Return the (X, Y) coordinate for the center point of the cell that contains the specified text.  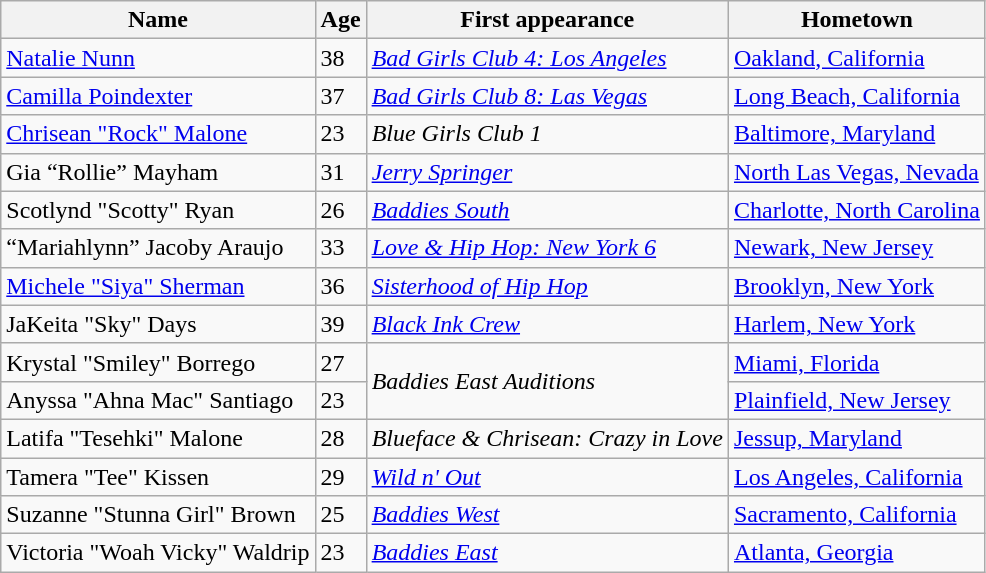
28 (340, 438)
39 (340, 324)
Tamera "Tee" Kissen (158, 477)
Blue Girls Club 1 (547, 134)
Sisterhood of Hip Hop (547, 286)
Harlem, New York (856, 324)
Newark, New Jersey (856, 248)
26 (340, 210)
Hometown (856, 20)
Age (340, 20)
Long Beach, California (856, 96)
Baddies East Auditions (547, 381)
JaKeita "Sky" Days (158, 324)
Name (158, 20)
Krystal "Smiley" Borrego (158, 362)
36 (340, 286)
Charlotte, North Carolina (856, 210)
Michele "Siya" Sherman (158, 286)
Natalie Nunn (158, 58)
38 (340, 58)
Baltimore, Maryland (856, 134)
Love & Hip Hop: New York 6 (547, 248)
Brooklyn, New York (856, 286)
33 (340, 248)
37 (340, 96)
Scotlynd "Scotty" Ryan (158, 210)
Baddies South (547, 210)
27 (340, 362)
First appearance (547, 20)
25 (340, 515)
Victoria "Woah Vicky" Waldrip (158, 553)
Jerry Springer (547, 172)
Miami, Florida (856, 362)
Wild n' Out (547, 477)
31 (340, 172)
Oakland, California (856, 58)
Jessup, Maryland (856, 438)
North Las Vegas, Nevada (856, 172)
Baddies West (547, 515)
Baddies East (547, 553)
Bad Girls Club 8: Las Vegas (547, 96)
Black Ink Crew (547, 324)
Chrisean "Rock" Malone (158, 134)
Bad Girls Club 4: Los Angeles (547, 58)
29 (340, 477)
Los Angeles, California (856, 477)
Atlanta, Georgia (856, 553)
Gia “Rollie” Mayham (158, 172)
Latifa "Tesehki" Malone (158, 438)
Anyssa "Ahna Mac" Santiago (158, 400)
Sacramento, California (856, 515)
“Mariahlynn” Jacoby Araujo (158, 248)
Plainfield, New Jersey (856, 400)
Blueface & Chrisean: Crazy in Love (547, 438)
Suzanne "Stunna Girl" Brown (158, 515)
Camilla Poindexter (158, 96)
